Locate the cell with the specified text and output its [X, Y] center coordinate. 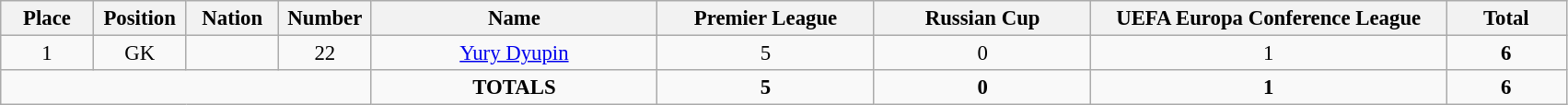
Name [514, 18]
Nation [232, 18]
Total [1506, 18]
Russian Cup [982, 18]
Yury Dyupin [514, 53]
Position [140, 18]
TOTALS [514, 87]
UEFA Europa Conference League [1269, 18]
GK [140, 53]
Number [326, 18]
Place [48, 18]
22 [326, 53]
Premier League [766, 18]
